Search for the cell housing the specified text and yield its (x, y) center coordinate. 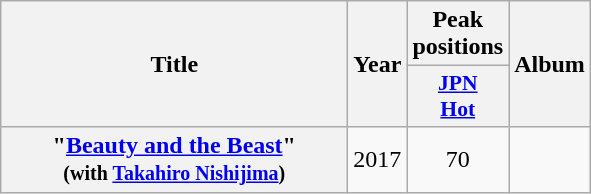
Title (174, 64)
2017 (378, 160)
Peak positions (458, 34)
Album (550, 64)
JPNHot (458, 96)
"Beauty and the Beast"(with Takahiro Nishijima) (174, 160)
70 (458, 160)
Year (378, 64)
